Pinpoint the cell where the given text exists, returning its (X, Y) midpoint coordinate. 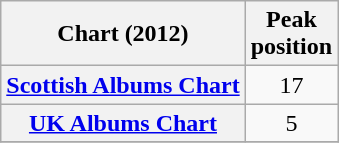
UK Albums Chart (123, 123)
Peakposition (291, 34)
Chart (2012) (123, 34)
5 (291, 123)
Scottish Albums Chart (123, 85)
17 (291, 85)
